Scan for the cell matching the given text and deliver its (x, y) coordinate at center. 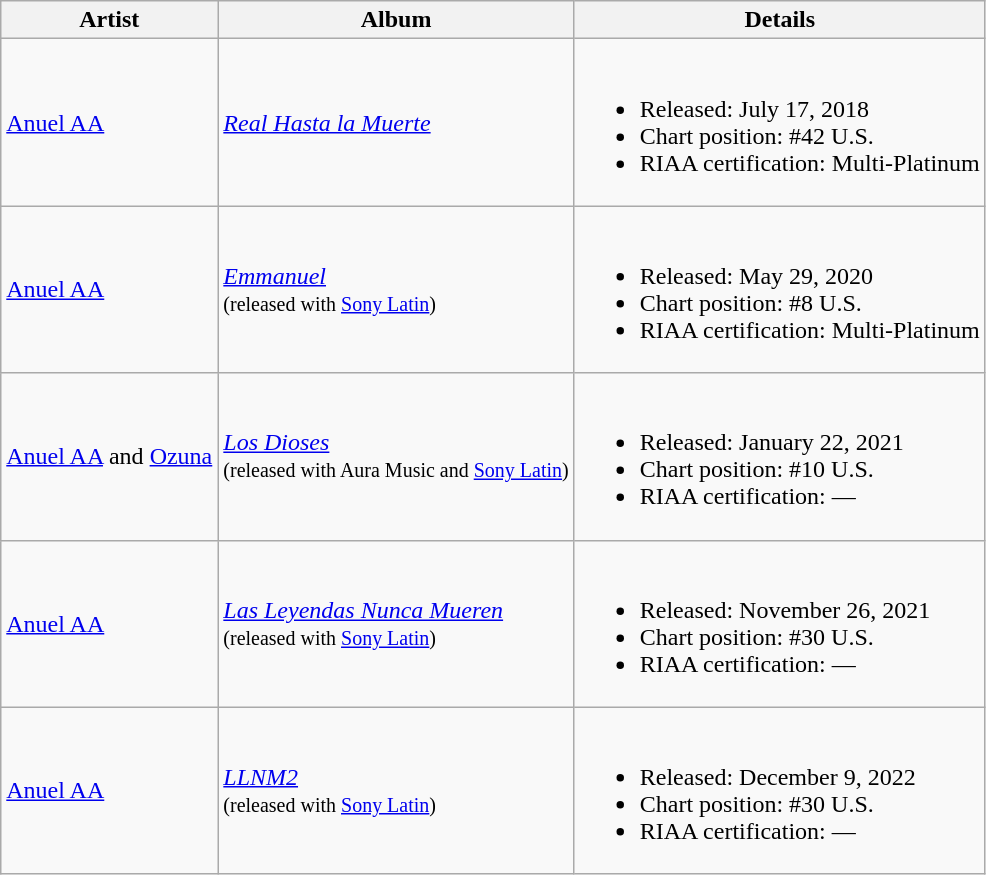
Released: May 29, 2020Chart position: #8 U.S.RIAA certification: Multi-Platinum (780, 290)
Details (780, 20)
Released: November 26, 2021Chart position: #30 U.S.RIAA certification: — (780, 624)
Artist (110, 20)
Las Leyendas Nunca Mueren(released with Sony Latin) (396, 624)
Released: January 22, 2021Chart position: #10 U.S.RIAA certification: — (780, 456)
Emmanuel(released with Sony Latin) (396, 290)
Los Dioses(released with Aura Music and Sony Latin) (396, 456)
Released: July 17, 2018Chart position: #42 U.S.RIAA certification: Multi-Platinum (780, 122)
LLNM2(released with Sony Latin) (396, 790)
Album (396, 20)
Real Hasta la Muerte (396, 122)
Anuel AA and Ozuna (110, 456)
Released: December 9, 2022Chart position: #30 U.S.RIAA certification: — (780, 790)
